Extract the (x, y) coordinate from the center of the cell holding the provided text.  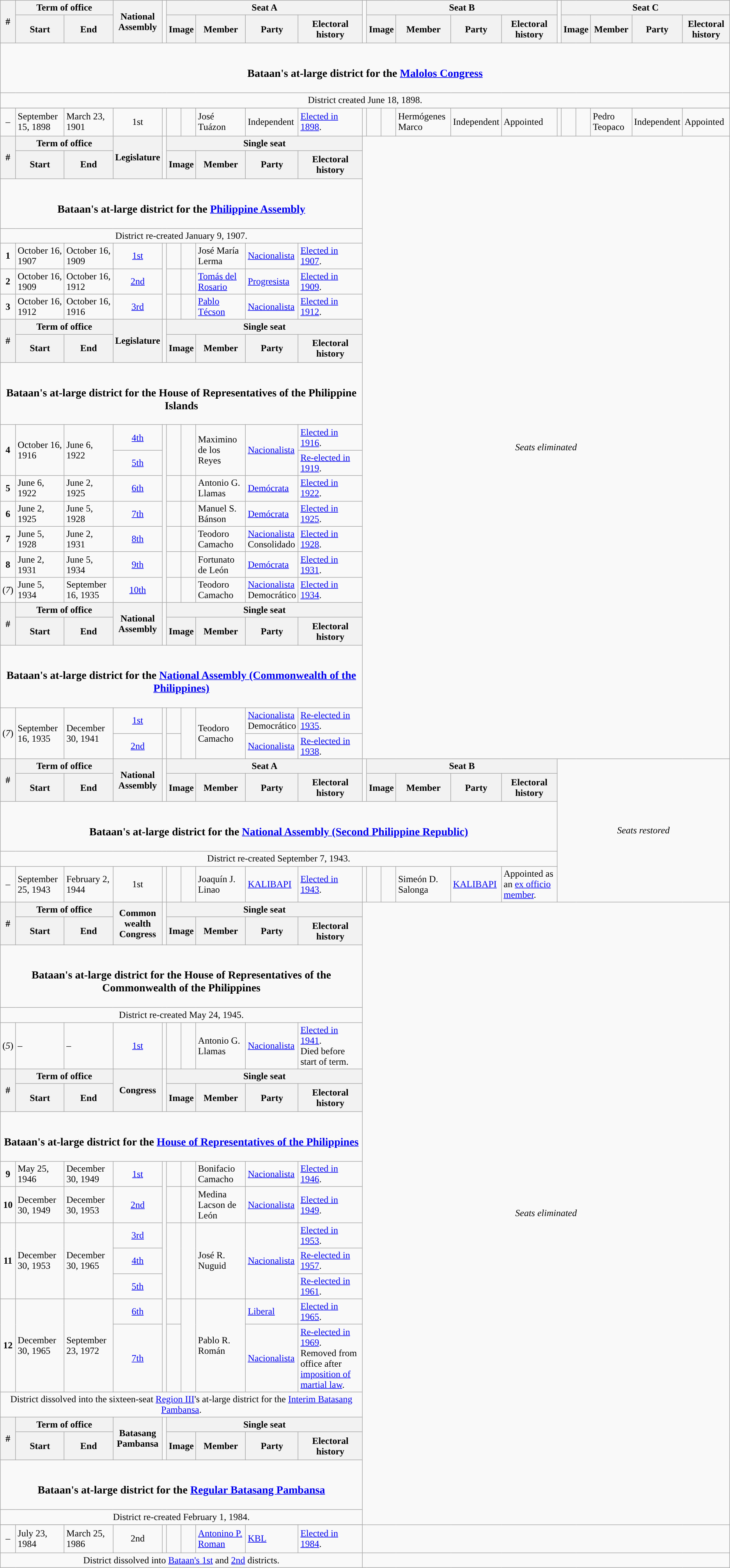
May 25, 1946 (40, 1174)
8th (138, 539)
Elected in 1943. (330, 884)
District created June 18, 1898. (365, 100)
July 23, 1984 (40, 1539)
Elected in 1941.Died before start of term. (330, 1046)
BatasangPambansa (138, 1438)
Elected in 1984. (330, 1539)
Bataan's at-large district for the House of Representatives of the Philippines (182, 1137)
Bataan's at-large district for the House of Representatives of the Commonwealth of the Philippines (182, 976)
José María Lerma (221, 256)
3 (8, 307)
Appointed as an ex officio member. (530, 884)
11 (8, 1261)
Re-elected in 1969.Removed from office after imposition of martial law. (330, 1358)
District re-created September 7, 1943. (279, 859)
Seat C (646, 8)
District re-created February 1, 1984. (182, 1517)
Tomás del Rosario (221, 281)
6 (8, 513)
(5) (8, 1046)
March 23, 1901 (89, 122)
1 (8, 256)
7 (8, 539)
Hermógenes Marco (423, 122)
Medina Lacson de León (221, 1205)
District re-created May 24, 1945. (182, 1015)
Pedro Teopaco (611, 122)
December 30, 1941 (89, 733)
Elected in 1925. (330, 513)
CommonwealthCongress (138, 923)
Re-elected in 1961. (330, 1286)
4 (8, 450)
Bataan's at-large district for the Regular Batasang Pambansa (182, 1485)
Elected in 1928. (330, 539)
Elected in 1946. (330, 1174)
Re-elected in 1919. (330, 463)
October 16, 1907 (40, 256)
Re-elected in 1938. (330, 746)
Elected in 1931. (330, 564)
Elected in 1934. (330, 590)
Bataan's at-large district for the House of Representatives of the Philippine Islands (182, 394)
Bonifacio Camacho (221, 1174)
8 (8, 564)
District dissolved into the sixteen-seat Region III's at-large district for the Interim Batasang Pambansa. (182, 1405)
Elected in 1916. (330, 438)
Simeón D. Salonga (423, 884)
Congress (138, 1090)
José R. Nuguid (221, 1261)
Elected in 1922. (330, 488)
NacionalistaConsolidado (272, 539)
Pablo Técson (221, 307)
12 (8, 1345)
Fortunato de León (221, 564)
9 (8, 1174)
District dissolved into Bataan's 1st and 2nd districts. (182, 1560)
Elected in 1912. (330, 307)
Seats restored (643, 830)
Manuel S. Bánson (221, 513)
Elected in 1965. (330, 1312)
Elected in 1953. (330, 1235)
Liberal (272, 1312)
10 (8, 1205)
Re-elected in 1957. (330, 1261)
Elected in 1909. (330, 281)
Bataan's at-large district for the National Assembly (Commonwealth of the Philippines) (182, 677)
September 23, 1972 (89, 1345)
José Tuázon (221, 122)
March 25, 1986 (89, 1539)
Progresista (272, 281)
5 (8, 488)
Re-elected in 1935. (330, 721)
Pablo R. Román (221, 1345)
9th (138, 564)
Joaquín J. Linao (221, 884)
Elected in 1907. (330, 256)
September 25, 1943 (40, 884)
Elected in 1898. (330, 122)
Antonino P. Roman (221, 1539)
February 2, 1944 (89, 884)
KBL (272, 1539)
Bataan's at-large district for the Philippine Assembly (182, 204)
Bataan's at-large district for the Malolos Congress (365, 68)
Elected in 1949. (330, 1205)
Bataan's at-large district for the National Assembly (Second Philippine Republic) (279, 826)
Maximino de los Reyes (221, 450)
10th (138, 590)
September 15, 1898 (40, 122)
2 (8, 281)
District re-created January 9, 1907. (182, 236)
